Output the [x, y] coordinate of the center of the cell containing the given text.  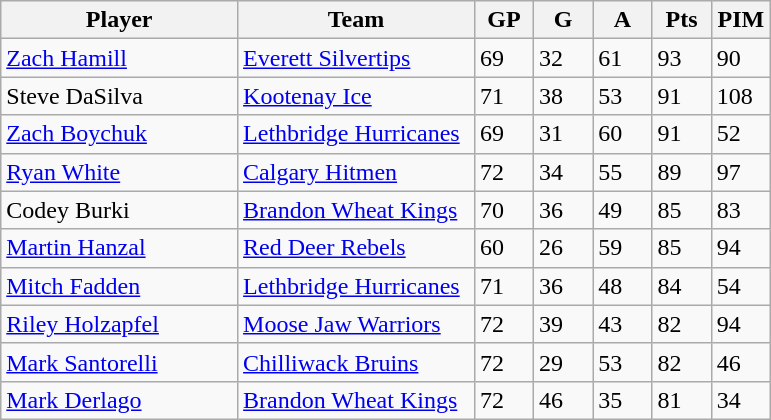
Everett Silvertips [356, 58]
Zach Boychuk [120, 134]
90 [740, 58]
48 [622, 286]
Team [356, 20]
GP [504, 20]
Player [120, 20]
Steve DaSilva [120, 96]
52 [740, 134]
Martin Hanzal [120, 248]
55 [622, 172]
89 [682, 172]
32 [564, 58]
29 [564, 362]
31 [564, 134]
93 [682, 58]
54 [740, 286]
Pts [682, 20]
39 [564, 324]
84 [682, 286]
43 [622, 324]
Calgary Hitmen [356, 172]
81 [682, 400]
Kootenay Ice [356, 96]
Ryan White [120, 172]
Codey Burki [120, 210]
26 [564, 248]
Moose Jaw Warriors [356, 324]
Chilliwack Bruins [356, 362]
Mark Derlago [120, 400]
61 [622, 58]
PIM [740, 20]
83 [740, 210]
70 [504, 210]
38 [564, 96]
A [622, 20]
Red Deer Rebels [356, 248]
G [564, 20]
Mitch Fadden [120, 286]
59 [622, 248]
108 [740, 96]
Mark Santorelli [120, 362]
Riley Holzapfel [120, 324]
49 [622, 210]
35 [622, 400]
97 [740, 172]
Zach Hamill [120, 58]
